Output the (x, y) coordinate of the center of the cell containing the given text.  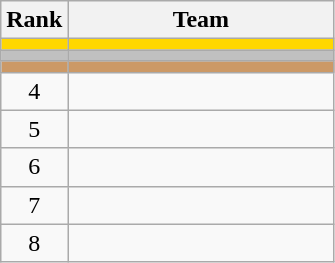
4 (34, 91)
6 (34, 167)
5 (34, 129)
8 (34, 243)
7 (34, 205)
Team (201, 20)
Rank (34, 20)
